Output the [x, y] coordinate of the center of the cell containing the given text.  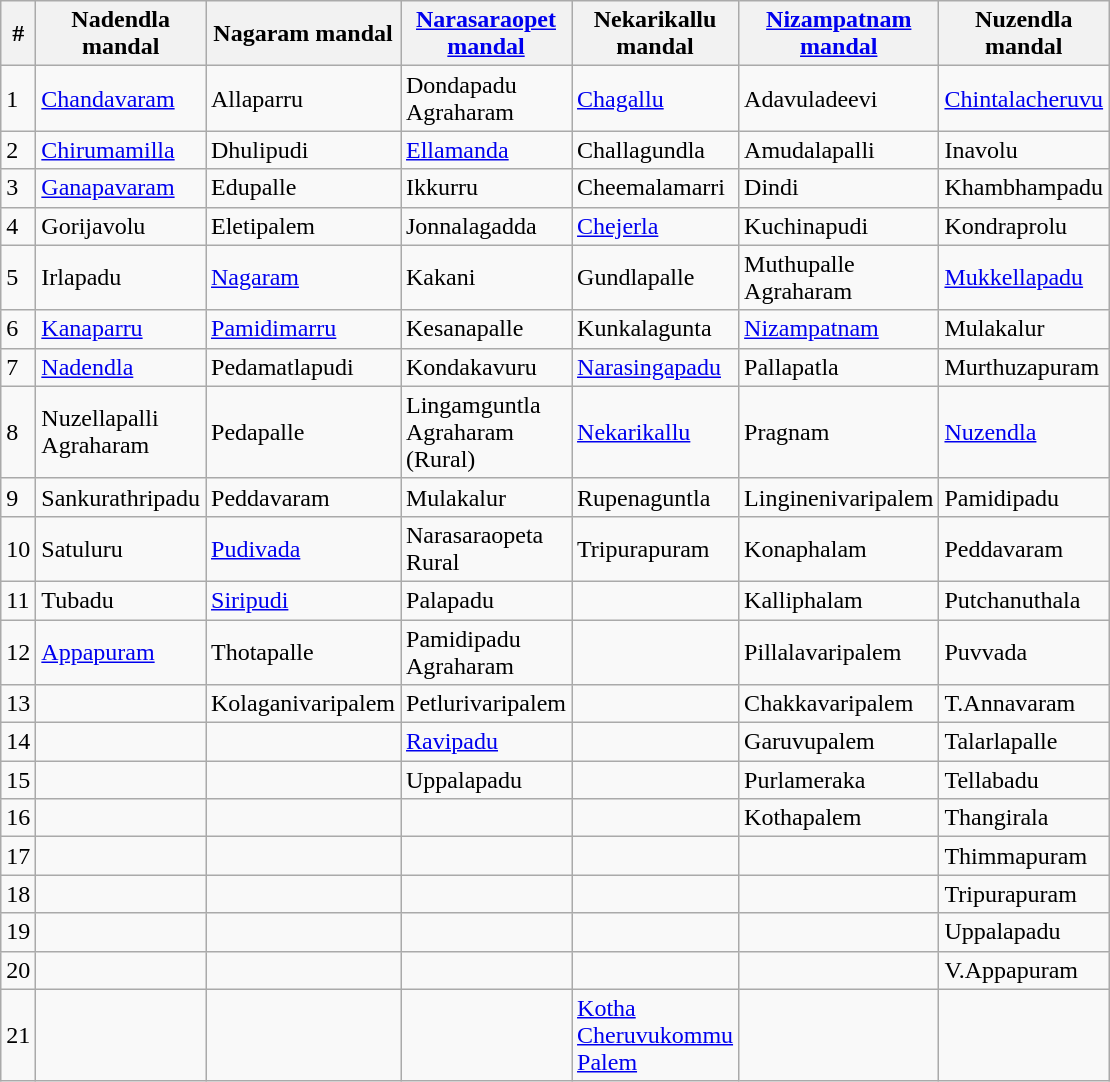
Nuzendla mandal [1024, 34]
Pudivada [304, 548]
Nagaram mandal [304, 34]
Gundlapalle [656, 278]
Eletipalem [304, 226]
12 [18, 652]
Linginenivaripalem [839, 497]
Murthuzapuram [1024, 367]
Narasaraopet mandal [486, 34]
Satuluru [121, 548]
Kothapalem [839, 818]
Kuchinapudi [839, 226]
4 [18, 226]
Nizampatnam [839, 329]
Thimmapuram [1024, 856]
Nagaram [304, 278]
Edupalle [304, 188]
Dondapadu Agraharam [486, 98]
Ikkurru [486, 188]
9 [18, 497]
Irlapadu [121, 278]
Narasaraopeta Rural [486, 548]
Adavuladeevi [839, 98]
Garuvupalem [839, 742]
Kotha Cheruvukommu Palem [656, 1035]
Chakkavaripalem [839, 704]
Lingamguntla Agraharam (Rural) [486, 432]
Purlameraka [839, 780]
Talarlapalle [1024, 742]
14 [18, 742]
Tellabadu [1024, 780]
2 [18, 150]
Pillalavaripalem [839, 652]
Allaparru [304, 98]
Ganapavaram [121, 188]
Pamidipadu [1024, 497]
5 [18, 278]
Chandavaram [121, 98]
Pamidimarru [304, 329]
Palapadu [486, 600]
Konaphalam [839, 548]
Appapuram [121, 652]
Nadendla [121, 367]
18 [18, 894]
Nuzendla [1024, 432]
Nuzellapalli Agraharam [121, 432]
Thotapalle [304, 652]
3 [18, 188]
Kondraprolu [1024, 226]
Putchanuthala [1024, 600]
Cheemalamarri [656, 188]
Inavolu [1024, 150]
Narasingapadu [656, 367]
Pallapatla [839, 367]
Pamidipadu Agraharam [486, 652]
Khambhampadu [1024, 188]
Nizampatnam mandal [839, 34]
17 [18, 856]
Kakani [486, 278]
Challagundla [656, 150]
8 [18, 432]
Kanaparru [121, 329]
Amudalapalli [839, 150]
Kalliphalam [839, 600]
10 [18, 548]
Nekarikallu mandal [656, 34]
# [18, 34]
Chejerla [656, 226]
Kolaganivaripalem [304, 704]
Kondakavuru [486, 367]
Kunkalagunta [656, 329]
Mukkellapadu [1024, 278]
Thangirala [1024, 818]
1 [18, 98]
Chagallu [656, 98]
11 [18, 600]
Pragnam [839, 432]
Tubadu [121, 600]
Nekarikallu [656, 432]
20 [18, 970]
Petlurivaripalem [486, 704]
13 [18, 704]
6 [18, 329]
19 [18, 932]
Muthupalle Agraharam [839, 278]
Pedamatlapudi [304, 367]
Siripudi [304, 600]
Puvvada [1024, 652]
21 [18, 1035]
Ellamanda [486, 150]
Dhulipudi [304, 150]
7 [18, 367]
Ravipadu [486, 742]
Chirumamilla [121, 150]
Jonnalagadda [486, 226]
T.Annavaram [1024, 704]
Dindi [839, 188]
Gorijavolu [121, 226]
Sankurathripadu [121, 497]
Nadendla mandal [121, 34]
15 [18, 780]
Kesanapalle [486, 329]
Chintalacheruvu [1024, 98]
Rupenaguntla [656, 497]
16 [18, 818]
V.Appapuram [1024, 970]
Pedapalle [304, 432]
